Provide the [X, Y] coordinate of the cell's center where the given text is located.  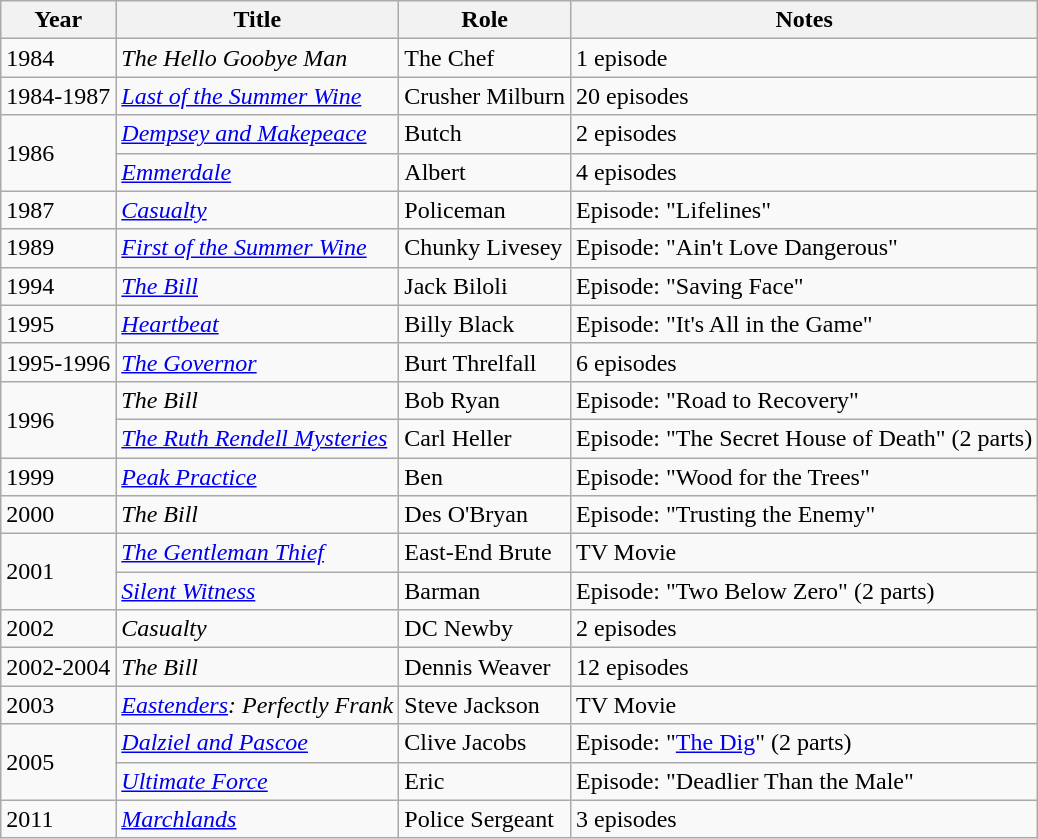
Episode: "Wood for the Trees" [804, 477]
4 episodes [804, 172]
2003 [58, 705]
Episode: "Trusting the Enemy" [804, 515]
Butch [485, 134]
Eric [485, 781]
Emmerdale [258, 172]
Title [258, 20]
Ultimate Force [258, 781]
The Gentleman Thief [258, 553]
2001 [58, 572]
Jack Biloli [485, 286]
1 episode [804, 58]
1984-1987 [58, 96]
Episode: "The Secret House of Death" (2 parts) [804, 438]
Peak Practice [258, 477]
1986 [58, 153]
Carl Heller [485, 438]
2002-2004 [58, 667]
20 episodes [804, 96]
The Governor [258, 362]
2005 [58, 762]
2011 [58, 819]
1995-1996 [58, 362]
Episode: "Two Below Zero" (2 parts) [804, 591]
Des O'Bryan [485, 515]
The Hello Goobye Man [258, 58]
Episode: "The Dig" (2 parts) [804, 743]
3 episodes [804, 819]
Burt Threlfall [485, 362]
The Chef [485, 58]
2002 [58, 629]
1989 [58, 248]
Dempsey and Makepeace [258, 134]
Notes [804, 20]
1984 [58, 58]
6 episodes [804, 362]
Eastenders: Perfectly Frank [258, 705]
Barman [485, 591]
First of the Summer Wine [258, 248]
Dennis Weaver [485, 667]
Episode: "Lifelines" [804, 210]
Clive Jacobs [485, 743]
Steve Jackson [485, 705]
Role [485, 20]
2000 [58, 515]
Albert [485, 172]
Episode: "Road to Recovery" [804, 400]
Silent Witness [258, 591]
Bob Ryan [485, 400]
DC Newby [485, 629]
1987 [58, 210]
Policeman [485, 210]
Episode: "Saving Face" [804, 286]
1994 [58, 286]
Chunky Livesey [485, 248]
12 episodes [804, 667]
East-End Brute [485, 553]
The Ruth Rendell Mysteries [258, 438]
Ben [485, 477]
Episode: "Ain't Love Dangerous" [804, 248]
Dalziel and Pascoe [258, 743]
Heartbeat [258, 324]
1999 [58, 477]
1996 [58, 419]
Year [58, 20]
1995 [58, 324]
Crusher Milburn [485, 96]
Last of the Summer Wine [258, 96]
Marchlands [258, 819]
Episode: "It's All in the Game" [804, 324]
Police Sergeant [485, 819]
Billy Black [485, 324]
Episode: "Deadlier Than the Male" [804, 781]
